For the text-containing cell, return its midpoint in (X, Y) coordinate format. 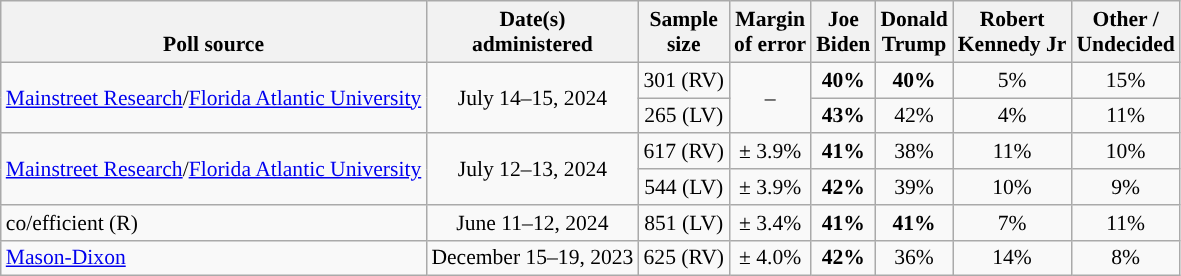
Marginof error (770, 32)
38% (914, 152)
July 14–15, 2024 (532, 98)
± 3.4% (770, 223)
June 11–12, 2024 (532, 223)
Samplesize (684, 32)
Other /Undecided (1125, 32)
15% (1125, 80)
617 (RV) (684, 152)
4% (1012, 116)
Date(s)administered (532, 32)
851 (LV) (684, 223)
39% (914, 187)
265 (LV) (684, 116)
DonaldTrump (914, 32)
RobertKennedy Jr (1012, 32)
co/efficient (R) (214, 223)
43% (843, 116)
5% (1012, 80)
9% (1125, 187)
± 4.0% (770, 258)
36% (914, 258)
8% (1125, 258)
625 (RV) (684, 258)
December 15–19, 2023 (532, 258)
7% (1012, 223)
July 12–13, 2024 (532, 170)
301 (RV) (684, 80)
14% (1012, 258)
Poll source (214, 32)
JoeBiden (843, 32)
– (770, 98)
544 (LV) (684, 187)
Mason-Dixon (214, 258)
